Extract the [x, y] coordinate from the center of the cell holding the provided text.  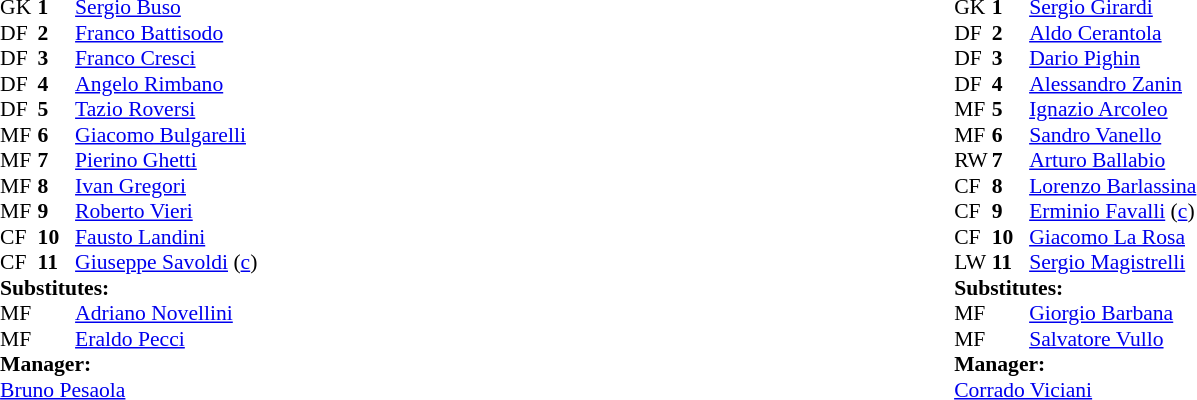
Roberto Vieri [166, 211]
Eraldo Pecci [166, 339]
Lorenzo Barlassina [1112, 186]
Giacomo Bulgarelli [166, 135]
LW [973, 263]
Sergio Magistrelli [1112, 263]
Aldo Cerantola [1112, 33]
Giacomo La Rosa [1112, 237]
Dario Pighin [1112, 59]
Sandro Vanello [1112, 135]
Erminio Favalli (c) [1112, 211]
Adriano Novellini [166, 313]
Angelo Rimbano [166, 84]
Tazio Roversi [166, 109]
RW [973, 161]
Franco Battisodo [166, 33]
Pierino Ghetti [166, 161]
Franco Cresci [166, 59]
Giorgio Barbana [1112, 313]
Giuseppe Savoldi (c) [166, 263]
Fausto Landini [166, 237]
Ivan Gregori [166, 186]
Arturo Ballabio [1112, 161]
Ignazio Arcoleo [1112, 109]
Alessandro Zanin [1112, 84]
Salvatore Vullo [1112, 339]
